From the cell containing the given text, extract its center point as [x, y] coordinate. 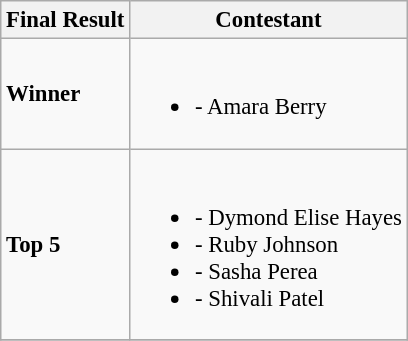
Winner [66, 94]
- Amara Berry [269, 94]
Contestant [269, 20]
Final Result [66, 20]
Top 5 [66, 244]
- Dymond Elise Hayes - Ruby Johnson - Sasha Perea - Shivali Patel [269, 244]
